Find where the given text appears and provide that cell's center as [X, Y] coordinate. 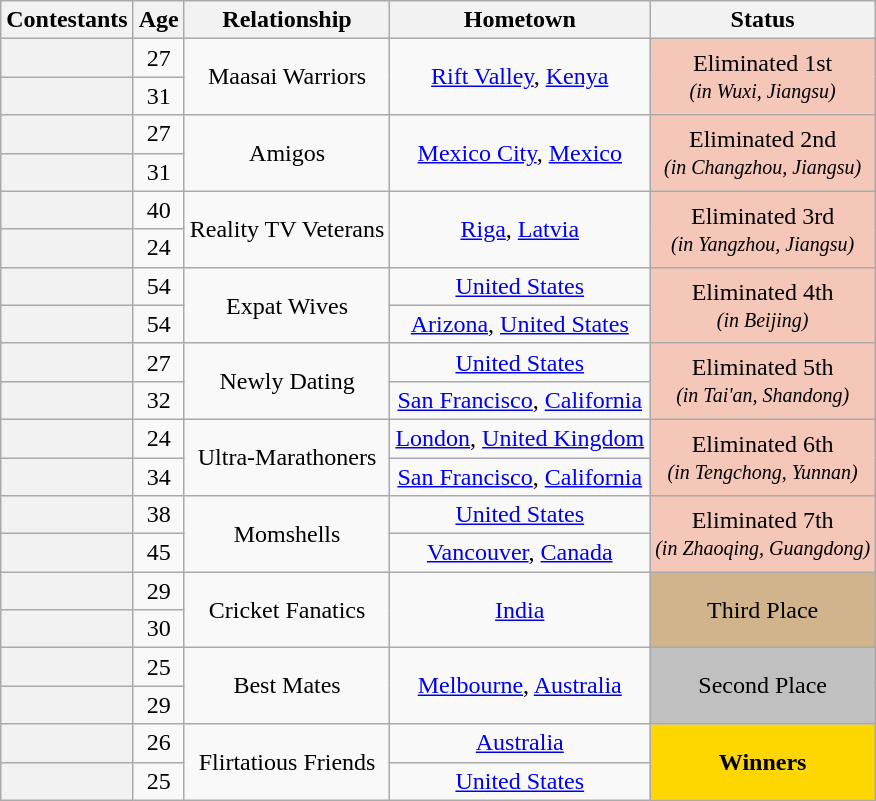
Relationship [287, 20]
Eliminated 4th(in Beijing) [763, 305]
India [520, 610]
Australia [520, 743]
Flirtatious Friends [287, 762]
Amigos [287, 153]
32 [158, 400]
Arizona, United States [520, 324]
Eliminated 7th(in Zhaoqing, Guangdong) [763, 534]
45 [158, 553]
Riga, Latvia [520, 229]
Expat Wives [287, 305]
30 [158, 629]
Second Place [763, 686]
Momshells [287, 534]
London, United Kingdom [520, 438]
Eliminated 6th(in Tengchong, Yunnan) [763, 457]
Best Mates [287, 686]
Reality TV Veterans [287, 229]
Hometown [520, 20]
Status [763, 20]
Maasai Warriors [287, 77]
Eliminated 2nd(in Changzhou, Jiangsu) [763, 153]
Rift Valley, Kenya [520, 77]
34 [158, 477]
Age [158, 20]
26 [158, 743]
Ultra-Marathoners [287, 457]
40 [158, 210]
38 [158, 515]
Third Place [763, 610]
Vancouver, Canada [520, 553]
Mexico City, Mexico [520, 153]
Newly Dating [287, 381]
Contestants [67, 20]
Eliminated 1st(in Wuxi, Jiangsu) [763, 77]
Eliminated 5th(in Tai'an, Shandong) [763, 381]
Winners [763, 762]
Melbourne, Australia [520, 686]
Cricket Fanatics [287, 610]
Eliminated 3rd(in Yangzhou, Jiangsu) [763, 229]
